Provide the [X, Y] coordinate of the cell's center where the given text is located.  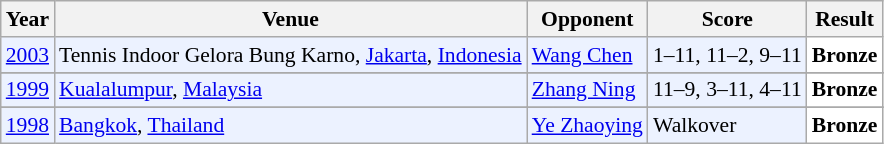
1998 [28, 126]
1999 [28, 90]
Wang Chen [588, 55]
Tennis Indoor Gelora Bung Karno, Jakarta, Indonesia [290, 55]
11–9, 3–11, 4–11 [728, 90]
Result [845, 19]
Bangkok, Thailand [290, 126]
Score [728, 19]
Year [28, 19]
Opponent [588, 19]
1–11, 11–2, 9–11 [728, 55]
Venue [290, 19]
Ye Zhaoying [588, 126]
2003 [28, 55]
Zhang Ning [588, 90]
Kualalumpur, Malaysia [290, 90]
Walkover [728, 126]
